Locate the cell with the specified text and output its (X, Y) center coordinate. 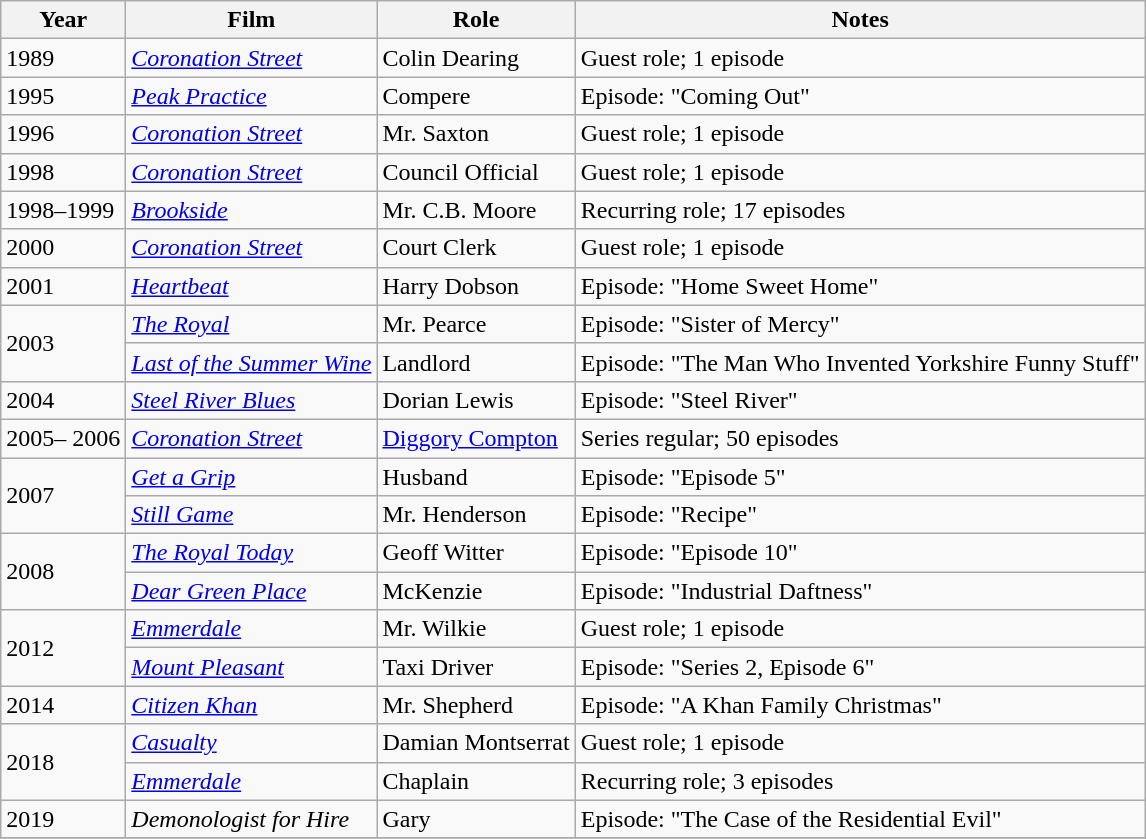
2018 (64, 762)
Dorian Lewis (476, 400)
Dear Green Place (252, 591)
Husband (476, 477)
Geoff Witter (476, 553)
Episode: "Home Sweet Home" (860, 286)
Mount Pleasant (252, 667)
Brookside (252, 210)
The Royal Today (252, 553)
Compere (476, 96)
1998 (64, 172)
Episode: "Episode 10" (860, 553)
Episode: "Industrial Daftness" (860, 591)
2005– 2006 (64, 438)
Heartbeat (252, 286)
1989 (64, 58)
Recurring role; 17 episodes (860, 210)
Episode: "A Khan Family Christmas" (860, 705)
Year (64, 20)
1996 (64, 134)
The Royal (252, 324)
Gary (476, 819)
Episode: "The Case of the Residential Evil" (860, 819)
Damian Montserrat (476, 743)
2019 (64, 819)
Episode: "Series 2, Episode 6" (860, 667)
Episode: "Coming Out" (860, 96)
Taxi Driver (476, 667)
2001 (64, 286)
Casualty (252, 743)
Mr. Saxton (476, 134)
Episode: "Episode 5" (860, 477)
Peak Practice (252, 96)
Mr. Pearce (476, 324)
2007 (64, 496)
Series regular; 50 episodes (860, 438)
2000 (64, 248)
Harry Dobson (476, 286)
Film (252, 20)
Mr. Wilkie (476, 629)
Still Game (252, 515)
Steel River Blues (252, 400)
2004 (64, 400)
2003 (64, 343)
2014 (64, 705)
Demonologist for Hire (252, 819)
Council Official (476, 172)
Landlord (476, 362)
Notes (860, 20)
Get a Grip (252, 477)
Diggory Compton (476, 438)
Citizen Khan (252, 705)
McKenzie (476, 591)
Episode: "Recipe" (860, 515)
Recurring role; 3 episodes (860, 781)
Mr. Henderson (476, 515)
Episode: "Sister of Mercy" (860, 324)
2012 (64, 648)
1995 (64, 96)
Role (476, 20)
Mr. C.B. Moore (476, 210)
1998–1999 (64, 210)
Court Clerk (476, 248)
Last of the Summer Wine (252, 362)
Mr. Shepherd (476, 705)
Episode: "The Man Who Invented Yorkshire Funny Stuff" (860, 362)
Colin Dearing (476, 58)
2008 (64, 572)
Episode: "Steel River" (860, 400)
Chaplain (476, 781)
